Scan for the cell matching the given text and deliver its [X, Y] coordinate at center. 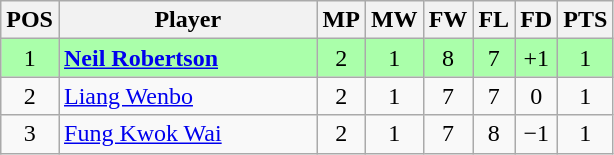
FW [448, 20]
MW [394, 20]
MP [341, 20]
3 [30, 134]
FD [536, 20]
+1 [536, 58]
Liang Wenbo [188, 96]
0 [536, 96]
POS [30, 20]
PTS [586, 20]
Neil Robertson [188, 58]
−1 [536, 134]
Fung Kwok Wai [188, 134]
Player [188, 20]
FL [494, 20]
